Pinpoint the cell where the given text exists, returning its [x, y] midpoint coordinate. 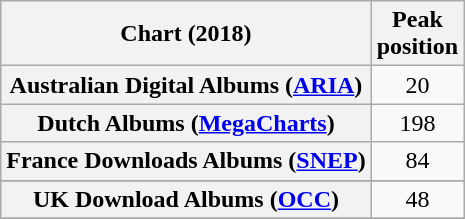
20 [417, 85]
198 [417, 123]
UK Download Albums (OCC) [186, 199]
Chart (2018) [186, 34]
Peak position [417, 34]
France Downloads Albums (SNEP) [186, 161]
Australian Digital Albums (ARIA) [186, 85]
Dutch Albums (MegaCharts) [186, 123]
84 [417, 161]
48 [417, 199]
